Find where the given text appears and provide that cell's center as [x, y] coordinate. 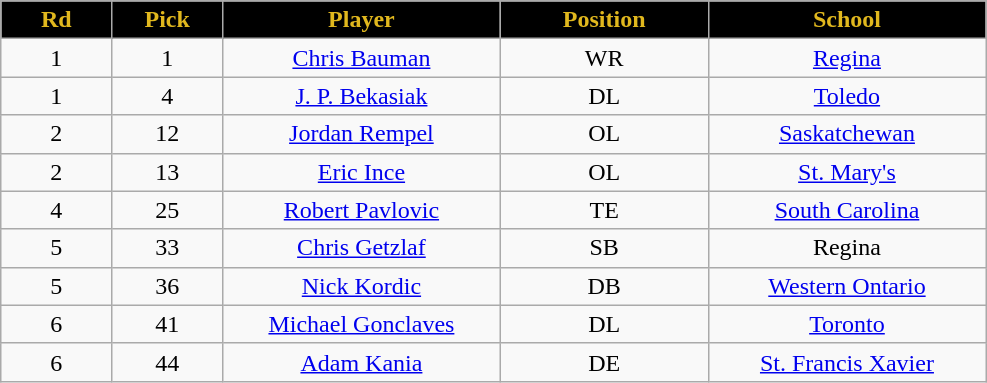
33 [168, 248]
TE [604, 210]
Chris Bauman [362, 58]
Position [604, 20]
Nick Kordic [362, 286]
Rd [56, 20]
44 [168, 362]
25 [168, 210]
Adam Kania [362, 362]
South Carolina [847, 210]
Western Ontario [847, 286]
School [847, 20]
Saskatchewan [847, 134]
WR [604, 58]
Jordan Rempel [362, 134]
13 [168, 172]
Player [362, 20]
Robert Pavlovic [362, 210]
Pick [168, 20]
St. Francis Xavier [847, 362]
Michael Gonclaves [362, 324]
12 [168, 134]
Toledo [847, 96]
Eric Ince [362, 172]
DE [604, 362]
DB [604, 286]
41 [168, 324]
St. Mary's [847, 172]
Chris Getzlaf [362, 248]
36 [168, 286]
SB [604, 248]
Toronto [847, 324]
J. P. Bekasiak [362, 96]
